Locate the cell with the specified text and output its (x, y) center coordinate. 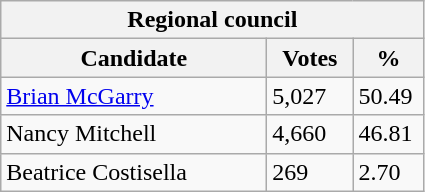
2.70 (388, 172)
Regional council (212, 20)
Votes (310, 58)
Brian McGarry (134, 96)
5,027 (310, 96)
50.49 (388, 96)
269 (310, 172)
Beatrice Costisella (134, 172)
4,660 (310, 134)
% (388, 58)
Candidate (134, 58)
Nancy Mitchell (134, 134)
46.81 (388, 134)
